Return (x, y) of the center of cell containing provided text 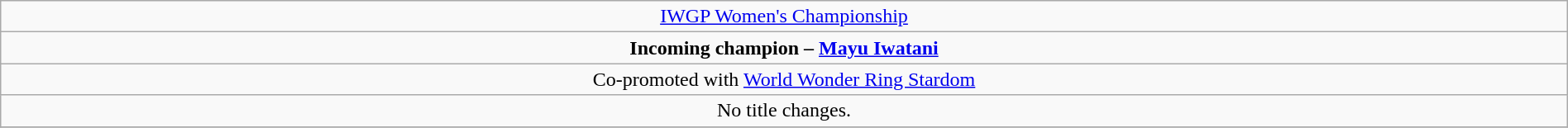
No title changes. (784, 111)
Incoming champion – Mayu Iwatani (784, 48)
Co-promoted with World Wonder Ring Stardom (784, 79)
IWGP Women's Championship (784, 17)
